Return the [x, y] coordinate for the center point of the cell that contains the specified text.  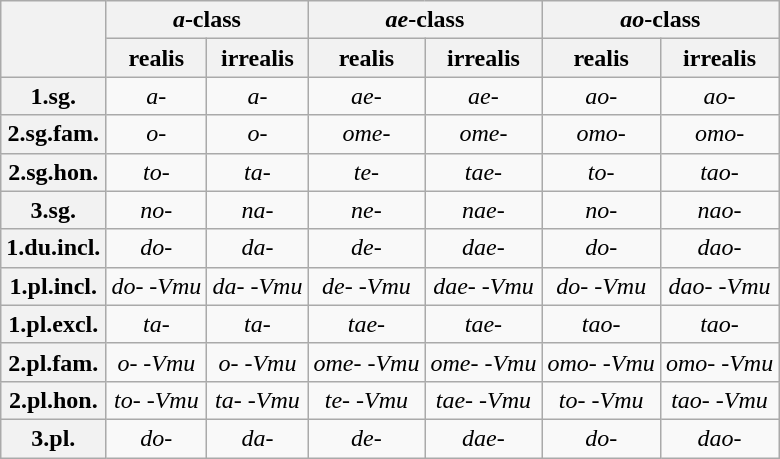
te- [366, 172]
2.pl.hon. [54, 400]
ae-class [425, 20]
te- -Vmu [366, 400]
1.pl.incl. [54, 286]
2.sg.hon. [54, 172]
nae- [484, 210]
tae- -Vmu [484, 400]
nao- [719, 210]
na- [258, 210]
3.pl. [54, 438]
3.sg. [54, 210]
2.pl.fam. [54, 362]
de- -Vmu [366, 286]
tao- -Vmu [719, 400]
ta- -Vmu [258, 400]
ao-class [660, 20]
1.sg. [54, 96]
dae- -Vmu [484, 286]
da- -Vmu [258, 286]
1.pl.excl. [54, 324]
ne- [366, 210]
2.sg.fam. [54, 134]
1.du.incl. [54, 248]
dao- -Vmu [719, 286]
a-class [207, 20]
